Capture the cell that displays the provided text and extract its [x, y] central coordinate. 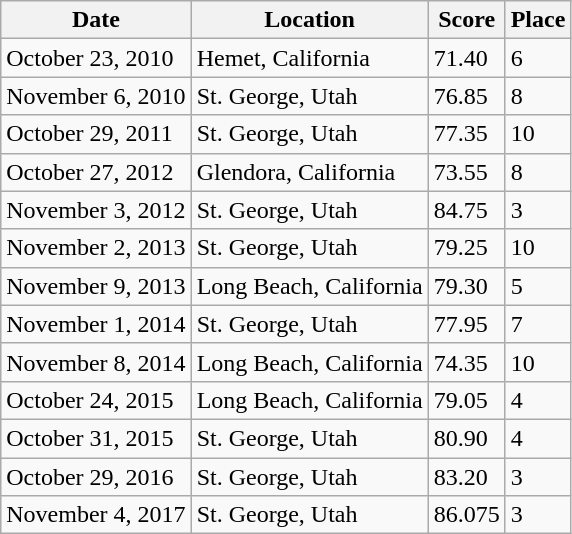
Glendora, California [310, 172]
November 2, 2013 [96, 248]
6 [538, 58]
October 24, 2015 [96, 400]
86.075 [466, 515]
76.85 [466, 96]
November 8, 2014 [96, 362]
October 23, 2010 [96, 58]
November 4, 2017 [96, 515]
71.40 [466, 58]
80.90 [466, 438]
79.05 [466, 400]
November 6, 2010 [96, 96]
7 [538, 324]
November 1, 2014 [96, 324]
Score [466, 20]
84.75 [466, 210]
77.95 [466, 324]
Place [538, 20]
November 3, 2012 [96, 210]
October 29, 2011 [96, 134]
83.20 [466, 477]
October 31, 2015 [96, 438]
77.35 [466, 134]
October 29, 2016 [96, 477]
79.25 [466, 248]
79.30 [466, 286]
Location [310, 20]
Date [96, 20]
October 27, 2012 [96, 172]
74.35 [466, 362]
5 [538, 286]
Hemet, California [310, 58]
November 9, 2013 [96, 286]
73.55 [466, 172]
